From the cell containing the given text, extract its center point as (X, Y) coordinate. 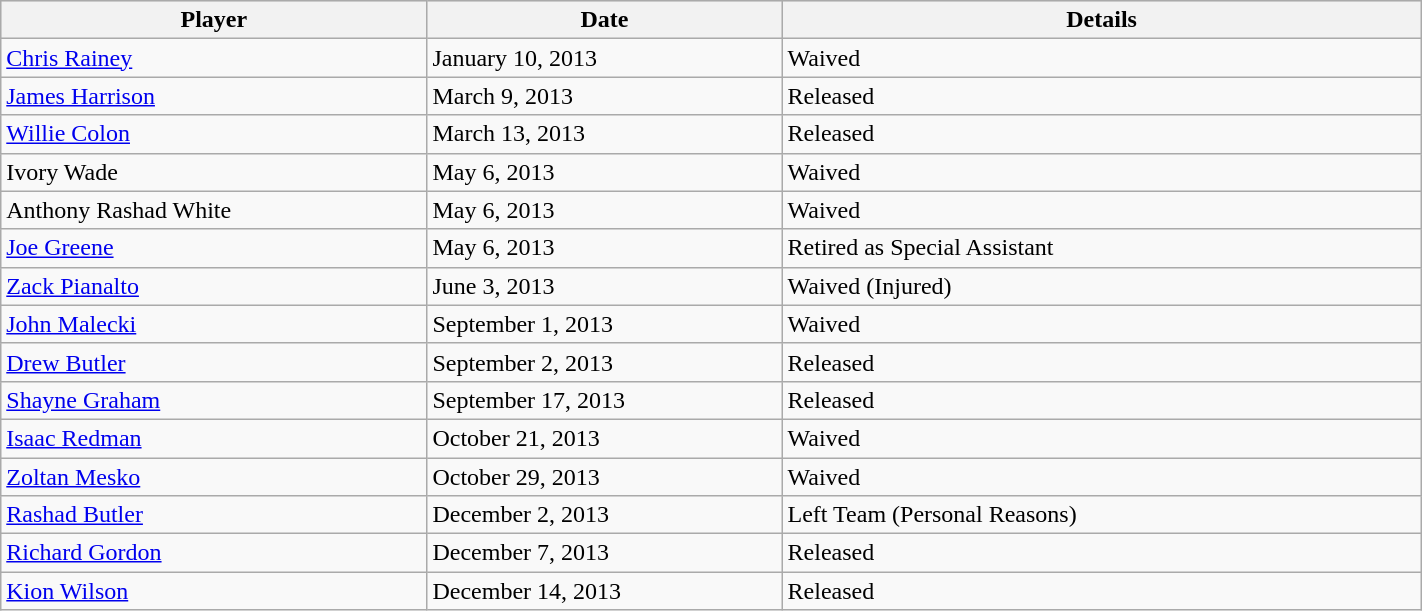
Richard Gordon (214, 553)
Chris Rainey (214, 58)
June 3, 2013 (604, 286)
Isaac Redman (214, 438)
Retired as Special Assistant (1102, 248)
Willie Colon (214, 134)
December 14, 2013 (604, 591)
Zoltan Mesko (214, 477)
Rashad Butler (214, 515)
October 21, 2013 (604, 438)
Drew Butler (214, 362)
Zack Pianalto (214, 286)
Ivory Wade (214, 172)
Date (604, 20)
Player (214, 20)
Details (1102, 20)
September 17, 2013 (604, 400)
March 13, 2013 (604, 134)
James Harrison (214, 96)
December 7, 2013 (604, 553)
Kion Wilson (214, 591)
Left Team (Personal Reasons) (1102, 515)
March 9, 2013 (604, 96)
September 1, 2013 (604, 324)
Anthony Rashad White (214, 210)
Joe Greene (214, 248)
Waived (Injured) (1102, 286)
John Malecki (214, 324)
December 2, 2013 (604, 515)
January 10, 2013 (604, 58)
October 29, 2013 (604, 477)
September 2, 2013 (604, 362)
Shayne Graham (214, 400)
